Output the (x, y) coordinate of the center of the cell containing the given text.  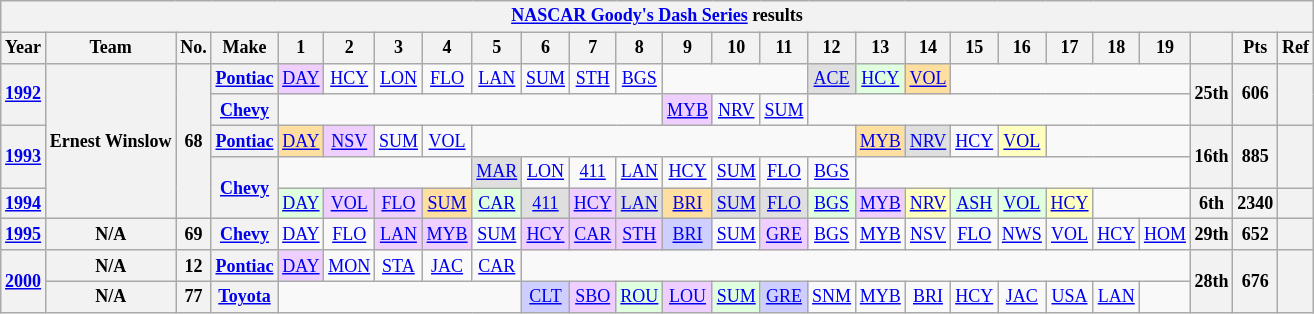
SNM (832, 296)
17 (1070, 48)
MON (350, 266)
5 (497, 48)
ROU (640, 296)
Team (110, 48)
10 (736, 48)
1995 (24, 234)
Pts (1256, 48)
Toyota (244, 296)
2000 (24, 281)
Year (24, 48)
676 (1256, 281)
MAR (497, 172)
LOU (688, 296)
29th (1212, 234)
NASCAR Goody's Dash Series results (658, 16)
69 (194, 234)
885 (1256, 156)
2 (350, 48)
15 (974, 48)
SBO (592, 296)
9 (688, 48)
Ernest Winslow (110, 141)
HOM (1166, 234)
13 (880, 48)
1992 (24, 94)
2340 (1256, 204)
USA (1070, 296)
68 (194, 141)
No. (194, 48)
606 (1256, 94)
STA (399, 266)
NWS (1022, 234)
14 (928, 48)
19 (1166, 48)
4 (447, 48)
11 (784, 48)
16th (1212, 156)
28th (1212, 281)
ASH (974, 204)
18 (1116, 48)
Ref (1296, 48)
1993 (24, 156)
6 (546, 48)
7 (592, 48)
16 (1022, 48)
6th (1212, 204)
1 (301, 48)
CLT (546, 296)
3 (399, 48)
Make (244, 48)
652 (1256, 234)
8 (640, 48)
1994 (24, 204)
ACE (832, 78)
77 (194, 296)
25th (1212, 94)
